For the text-containing cell, return its midpoint in (X, Y) coordinate format. 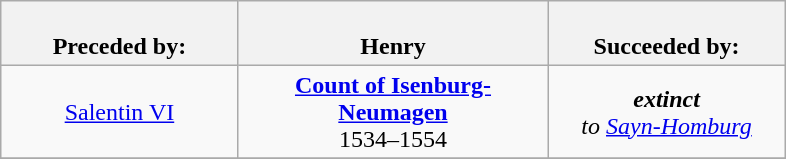
extinctto Sayn-Homburg (667, 112)
Count of Isenburg-Neumagen1534–1554 (392, 112)
Succeeded by: (667, 34)
Salentin VI (119, 112)
Preceded by: (119, 34)
Henry (392, 34)
